Determine the (x, y) coordinate at the center of the cell enclosing the given text.  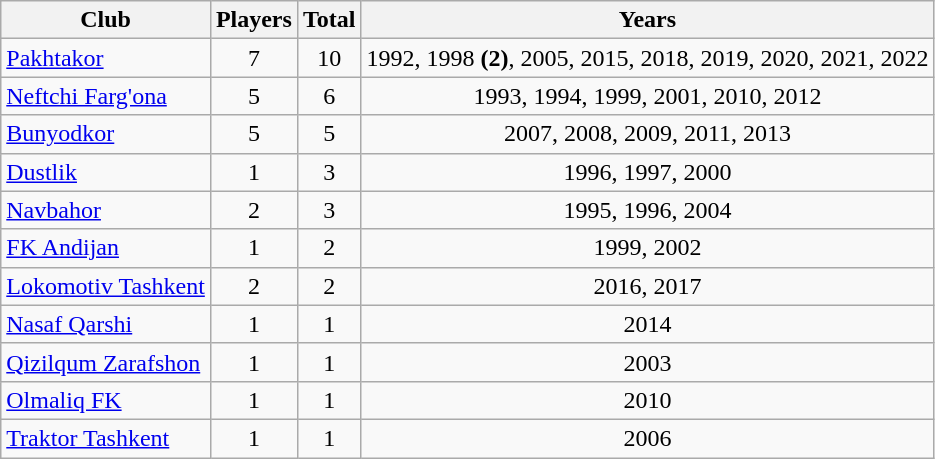
1995, 1996, 2004 (648, 210)
Bunyodkor (106, 134)
2016, 2017 (648, 286)
2003 (648, 362)
1993, 1994, 1999, 2001, 2010, 2012 (648, 96)
1996, 1997, 2000 (648, 172)
Club (106, 20)
2014 (648, 324)
1992, 1998 (2), 2005, 2015, 2018, 2019, 2020, 2021, 2022 (648, 58)
7 (254, 58)
10 (329, 58)
Neftchi Farg'ona (106, 96)
1999, 2002 (648, 248)
Qizilqum Zarafshon (106, 362)
2006 (648, 438)
Nasaf Qarshi (106, 324)
2010 (648, 400)
FK Andijan (106, 248)
Total (329, 20)
Years (648, 20)
2007, 2008, 2009, 2011, 2013 (648, 134)
6 (329, 96)
Dustlik (106, 172)
Navbahor (106, 210)
Lokomotiv Tashkent (106, 286)
Traktor Tashkent (106, 438)
Players (254, 20)
Olmaliq FK (106, 400)
Pakhtakor (106, 58)
